Determine the [x, y] coordinate at the center of the cell enclosing the given text.  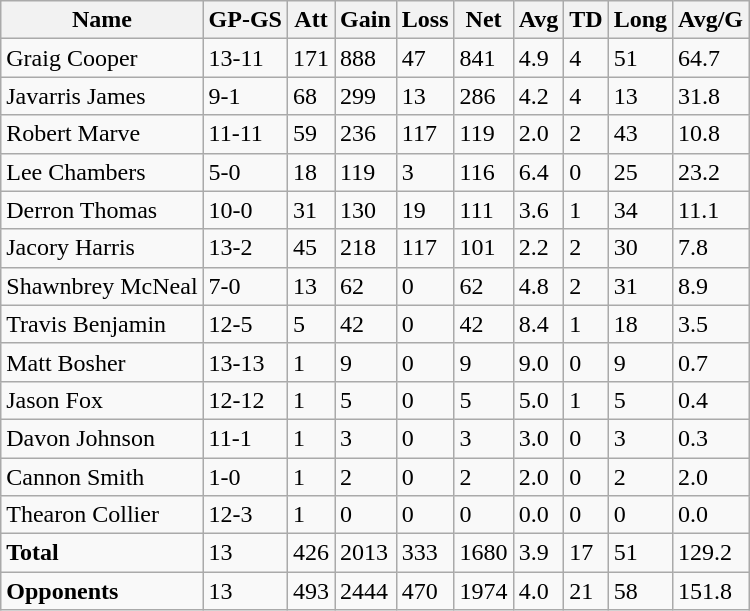
Javarris James [102, 96]
Att [310, 20]
8.9 [711, 286]
43 [640, 134]
171 [310, 58]
30 [640, 248]
470 [425, 591]
286 [484, 96]
58 [640, 591]
1-0 [245, 477]
Avg [538, 20]
8.4 [538, 324]
13-11 [245, 58]
218 [366, 248]
5-0 [245, 172]
7-0 [245, 286]
64.7 [711, 58]
4.0 [538, 591]
Matt Bosher [102, 362]
68 [310, 96]
0.7 [711, 362]
841 [484, 58]
21 [586, 591]
Lee Chambers [102, 172]
2.2 [538, 248]
Name [102, 20]
Shawnbrey McNeal [102, 286]
2444 [366, 591]
23.2 [711, 172]
TD [586, 20]
130 [366, 210]
10-0 [245, 210]
Graig Cooper [102, 58]
47 [425, 58]
17 [586, 553]
3.6 [538, 210]
11.1 [711, 210]
Thearon Collier [102, 515]
Jacory Harris [102, 248]
2013 [366, 553]
116 [484, 172]
19 [425, 210]
25 [640, 172]
493 [310, 591]
10.8 [711, 134]
4.2 [538, 96]
12-5 [245, 324]
Total [102, 553]
299 [366, 96]
888 [366, 58]
0.4 [711, 400]
129.2 [711, 553]
Loss [425, 20]
Robert Marve [102, 134]
GP-GS [245, 20]
9.0 [538, 362]
5.0 [538, 400]
45 [310, 248]
3.0 [538, 438]
12-12 [245, 400]
Gain [366, 20]
7.8 [711, 248]
13-2 [245, 248]
9-1 [245, 96]
12-3 [245, 515]
333 [425, 553]
4.9 [538, 58]
13-13 [245, 362]
6.4 [538, 172]
3.5 [711, 324]
4.8 [538, 286]
Travis Benjamin [102, 324]
236 [366, 134]
Long [640, 20]
426 [310, 553]
11-1 [245, 438]
0.3 [711, 438]
Derron Thomas [102, 210]
34 [640, 210]
Cannon Smith [102, 477]
Davon Johnson [102, 438]
Jason Fox [102, 400]
Opponents [102, 591]
11-11 [245, 134]
1680 [484, 553]
101 [484, 248]
151.8 [711, 591]
111 [484, 210]
3.9 [538, 553]
1974 [484, 591]
Net [484, 20]
31.8 [711, 96]
59 [310, 134]
Avg/G [711, 20]
